Return the [x, y] coordinate for the center point of the cell that contains the specified text.  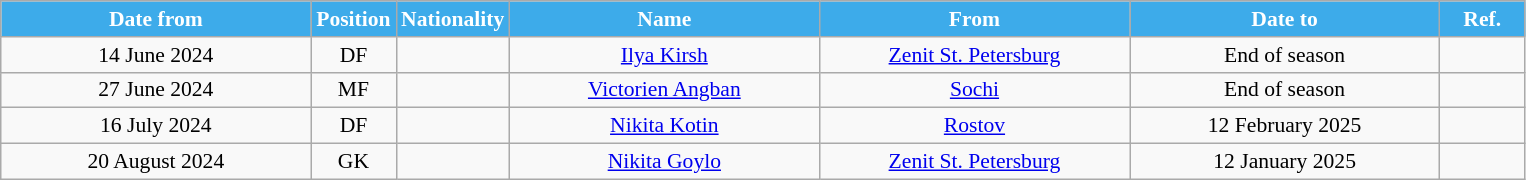
From [974, 19]
Position [354, 19]
14 June 2024 [156, 55]
20 August 2024 [156, 162]
Nationality [452, 19]
27 June 2024 [156, 90]
MF [354, 90]
12 February 2025 [1285, 126]
Ref. [1482, 19]
Rostov [974, 126]
Victorien Angban [664, 90]
Date to [1285, 19]
Name [664, 19]
Sochi [974, 90]
Ilya Kirsh [664, 55]
12 January 2025 [1285, 162]
16 July 2024 [156, 126]
GK [354, 162]
Nikita Goylo [664, 162]
Date from [156, 19]
Nikita Kotin [664, 126]
